For the text-containing cell, return its midpoint in [X, Y] coordinate format. 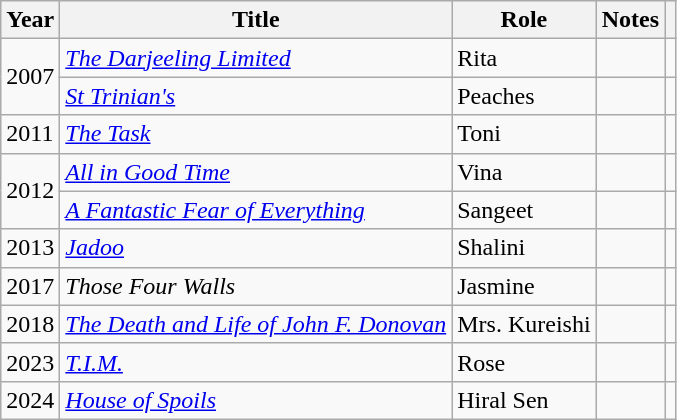
The Task [256, 134]
2011 [30, 134]
All in Good Time [256, 172]
The Death and Life of John F. Donovan [256, 324]
Toni [524, 134]
Role [524, 20]
Shalini [524, 248]
Rita [524, 58]
Rose [524, 362]
Mrs. Kureishi [524, 324]
2017 [30, 286]
Jasmine [524, 286]
Notes [630, 20]
2024 [30, 400]
Jadoo [256, 248]
Vina [524, 172]
2007 [30, 77]
A Fantastic Fear of Everything [256, 210]
2018 [30, 324]
Those Four Walls [256, 286]
2012 [30, 191]
Sangeet [524, 210]
2013 [30, 248]
Hiral Sen [524, 400]
Title [256, 20]
St Trinian's [256, 96]
Year [30, 20]
The Darjeeling Limited [256, 58]
T.I.M. [256, 362]
Peaches [524, 96]
2023 [30, 362]
House of Spoils [256, 400]
